Find where the given text appears and provide that cell's center as (X, Y) coordinate. 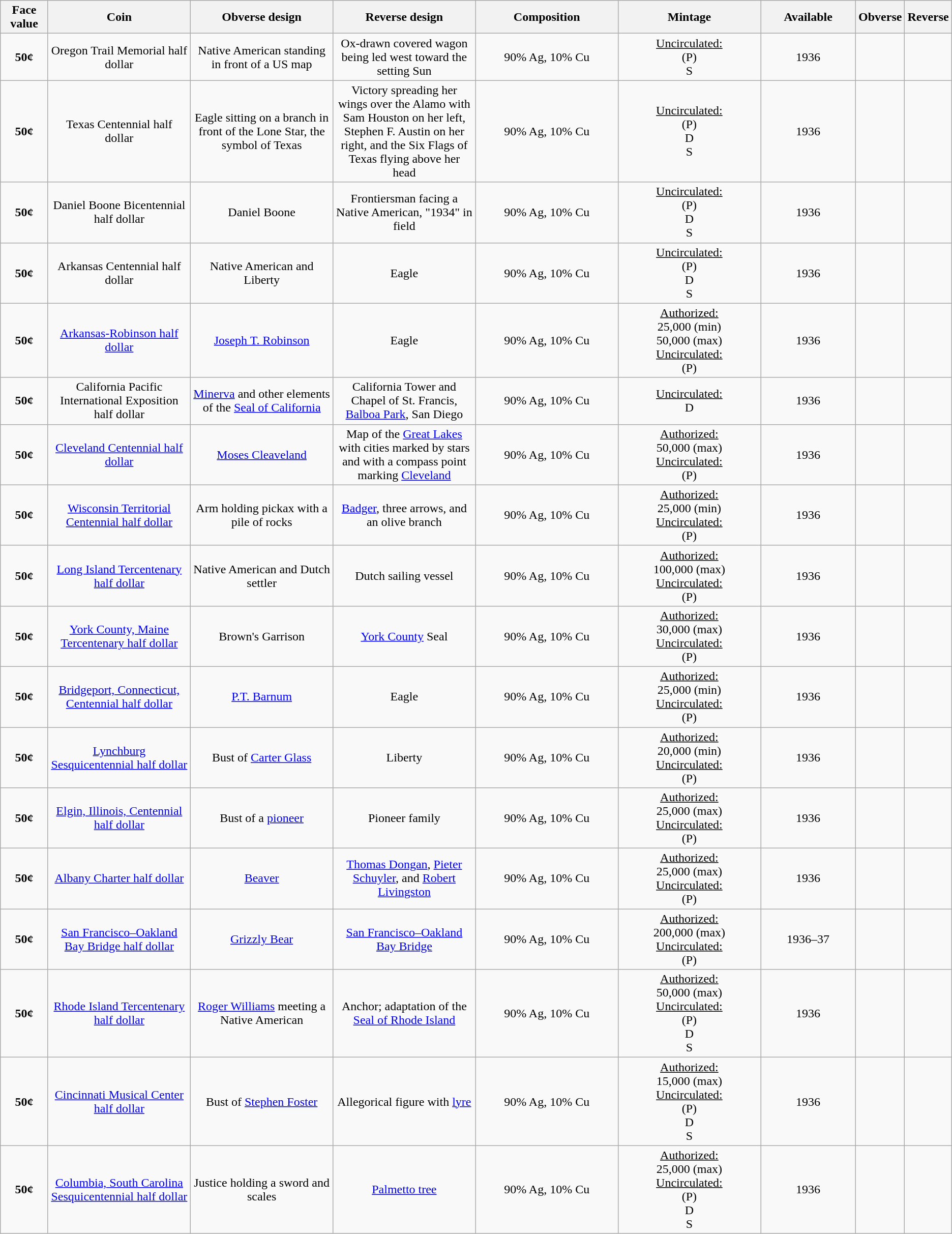
Bust of Carter Glass (262, 758)
Native American and Liberty (262, 273)
Columbia, South Carolina Sesquicentennial half dollar (119, 1189)
Coin (119, 17)
Anchor; adaptation of the Seal of Rhode Island (404, 1013)
Eagle sitting on a branch in front of the Lone Star, the symbol of Texas (262, 131)
Lynchburg Sesquicentennial half dollar (119, 758)
Frontiersman facing a Native American, "1934" in field (404, 213)
Obverse design (262, 17)
Brown's Garrison (262, 636)
Uncirculated: D (689, 401)
1936–37 (809, 939)
P.T. Barnum (262, 697)
California Tower and Chapel of St. Francis, Balboa Park, San Diego (404, 401)
Justice holding a sword and scales (262, 1189)
Badger, three arrows, and an olive branch (404, 515)
Dutch sailing vessel (404, 576)
Roger Williams meeting a Native American (262, 1013)
Authorized:25,000 (max)Uncirculated: (P) D S (689, 1189)
Authorized:50,000 (max)Uncirculated: (P) D S (689, 1013)
Minerva and other elements of the Seal of California (262, 401)
Cleveland Centennial half dollar (119, 455)
Wisconsin Territorial Centennial half dollar (119, 515)
Authorized:20,000 (min)Uncirculated: (P) (689, 758)
Native American standing in front of a US map (262, 57)
Allegorical figure with lyre (404, 1102)
Reverse design (404, 17)
Arm holding pickax with a pile of rocks (262, 515)
Palmetto tree (404, 1189)
Ox-drawn covered wagon being led west toward the setting Sun (404, 57)
Reverse (928, 17)
Native American and Dutch settler (262, 576)
Texas Centennial half dollar (119, 131)
San Francisco–Oakland Bay Bridge (404, 939)
Joseph T. Robinson (262, 340)
York County Seal (404, 636)
Uncirculated: (P) S (689, 57)
California Pacific International Exposition half dollar (119, 401)
Authorized:100,000 (max)Uncirculated: (P) (689, 576)
Long Island Tercentenary half dollar (119, 576)
Bust of Stephen Foster (262, 1102)
York County, Maine Tercentenary half dollar (119, 636)
Obverse (880, 17)
Map of the Great Lakes with cities marked by stars and with a compass point marking Cleveland (404, 455)
Thomas Dongan, Pieter Schuyler, and Robert Livingston (404, 879)
Arkansas Centennial half dollar (119, 273)
Face value (24, 17)
Oregon Trail Memorial half dollar (119, 57)
Available (809, 17)
Bridgeport, Connecticut, Centennial half dollar (119, 697)
Mintage (689, 17)
Composition (547, 17)
Albany Charter half dollar (119, 879)
Elgin, Illinois, Centennial half dollar (119, 818)
Bust of a pioneer (262, 818)
Beaver (262, 879)
Cincinnati Musical Center half dollar (119, 1102)
Daniel Boone (262, 213)
San Francisco–Oakland Bay Bridge half dollar (119, 939)
Rhode Island Tercentenary half dollar (119, 1013)
Authorized:15,000 (max)Uncirculated: (P) D S (689, 1102)
Pioneer family (404, 818)
Grizzly Bear (262, 939)
Authorized:25,000 (min)50,000 (max)Uncirculated: (P) (689, 340)
Authorized:50,000 (max)Uncirculated: (P) (689, 455)
Liberty (404, 758)
Moses Cleaveland (262, 455)
Daniel Boone Bicentennial half dollar (119, 213)
Arkansas-Robinson half dollar (119, 340)
Authorized:30,000 (max)Uncirculated: (P) (689, 636)
Authorized:200,000 (max)Uncirculated: (P) (689, 939)
